Return (x, y) of the center of cell containing provided text 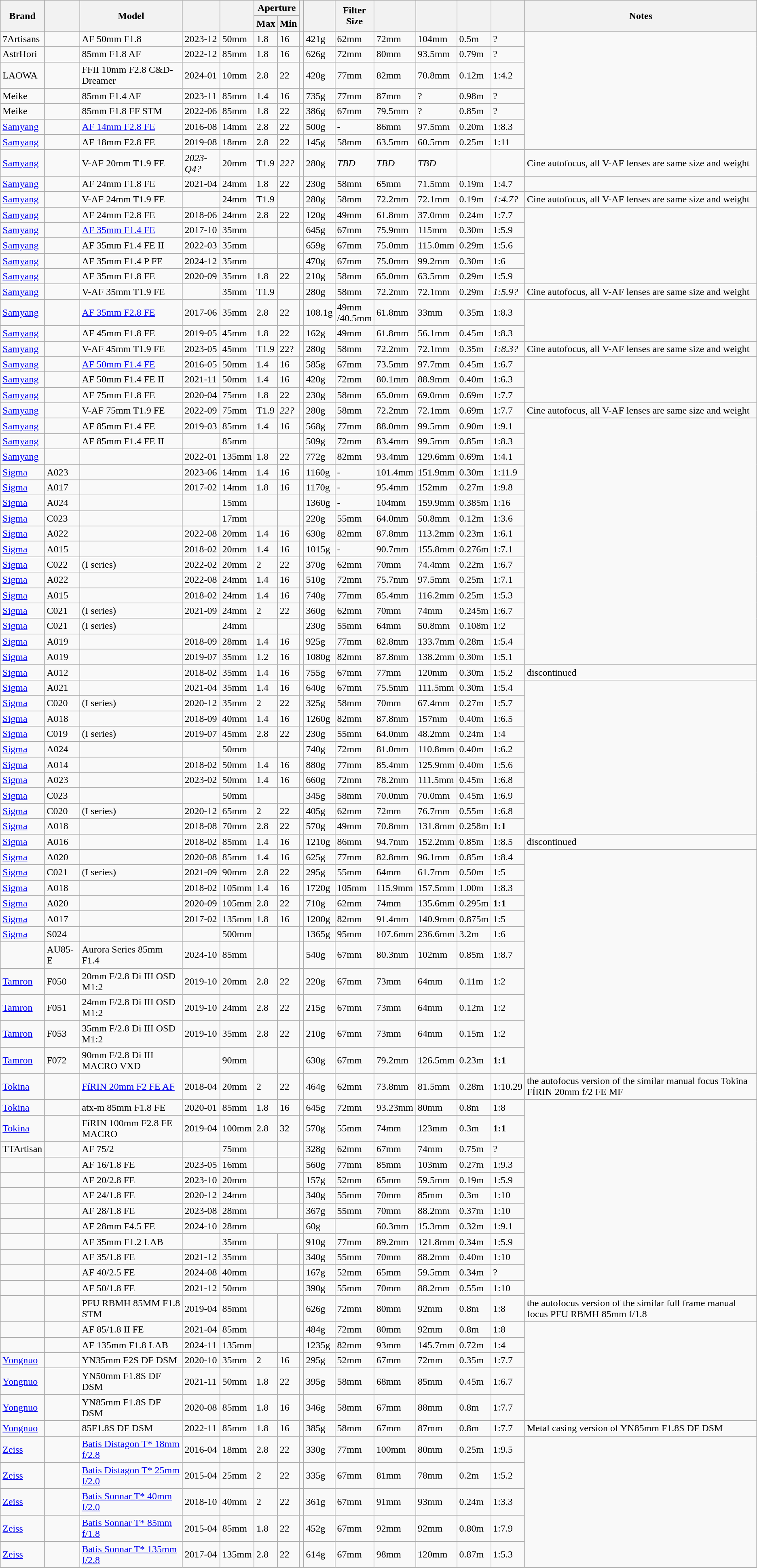
V-AF 24mm T1.9 FE (131, 199)
75.9mm (395, 230)
C019 (62, 734)
1:9.8 (508, 488)
1360g (319, 503)
1:8.3? (508, 349)
A016 (62, 842)
49mm/40.5mm (354, 312)
0.79m (474, 54)
80.3mm (395, 955)
330g (319, 1449)
110.8mm (436, 749)
AF 14mm F2.8 FE (131, 127)
335g (319, 1475)
AF 18mm F2.8 FE (131, 142)
101.4mm (395, 472)
1:8.5 (508, 842)
1:4.1 (508, 456)
FilterSize (354, 16)
484g (319, 1330)
880g (319, 765)
113.2mm (436, 534)
0.98m (474, 96)
1:7.9 (508, 1528)
AF 28mm F4.5 FE (131, 1226)
452g (319, 1528)
2023-12 (201, 39)
95.4mm (395, 488)
2016-05 (201, 364)
152.2mm (436, 842)
Batis Distagon T* 25mm f/2.0 (131, 1475)
83.4mm (395, 441)
FFII 10mm F2.8 C&D-Dreamer (131, 75)
2022-09 (201, 410)
10mm (237, 75)
PFU RBMH 85MM F1.8 STM (131, 1309)
328g (319, 1149)
AF 24/1.8 FE (131, 1195)
F051 (62, 1008)
755g (319, 672)
32 (288, 1128)
81.0mm (395, 749)
145g (319, 142)
16mm (237, 1165)
94.7mm (395, 842)
Aperture (277, 8)
the autofocus version of the similar full frame manual focus PFU RBMH 85mm f/1.8 (641, 1309)
157g (319, 1180)
60.5mm (436, 142)
2024-11 (201, 1345)
660g (319, 780)
1365g (319, 934)
89.2mm (395, 1241)
90.7mm (395, 549)
15mm (237, 503)
1:11 (508, 142)
96.1mm (436, 857)
3.2m (474, 934)
91mm (395, 1502)
A014 (62, 765)
2023-06 (201, 472)
85mm F1.8 FF STM (131, 111)
500g (319, 127)
1:3.3 (508, 1502)
V-AF 20mm T1.9 FE (131, 163)
88.0mm (395, 426)
2023-Q4? (201, 163)
YN35mm F2S DF DSM (131, 1360)
98mm (395, 1555)
2022-01 (201, 456)
88mm (436, 1407)
85mm F1.4 AF (131, 96)
1:8.4 (508, 857)
925g (319, 641)
115mm (436, 230)
AF 85/1.8 II FE (131, 1330)
0.20m (474, 127)
56.1mm (436, 333)
78mm (436, 1475)
772g (319, 456)
345g (319, 796)
81.5mm (436, 1087)
AF 75/2 (131, 1149)
80.1mm (395, 380)
FíRIN 100mm F2.8 FE MACRO (131, 1128)
93.23mm (395, 1108)
152mm (436, 488)
1170g (319, 488)
215g (319, 1008)
AstrHori (23, 54)
386g (319, 111)
390g (319, 1288)
2018-04 (201, 1087)
367g (319, 1211)
500mm (237, 934)
2020-10 (201, 1360)
540g (319, 955)
Notes (641, 16)
1260g (319, 718)
91.4mm (395, 919)
73.8mm (395, 1087)
79.5mm (395, 111)
A021 (62, 687)
2016-04 (201, 1449)
125.9mm (436, 765)
AF 24mm F2.8 FE (131, 215)
Metal casing version of YN85mm F1.8S DF DSM (641, 1428)
F053 (62, 1034)
AF 16/1.8 FE (131, 1165)
A012 (62, 672)
1:8.7 (508, 955)
69.0mm (436, 395)
2020-04 (201, 395)
1200g (319, 919)
2024-01 (201, 75)
F072 (62, 1060)
108.1g (319, 312)
Brand (23, 16)
48.2mm (436, 734)
102mm (436, 955)
1:11.9 (508, 472)
1:5.9? (508, 292)
C022 (62, 564)
97.7mm (436, 364)
2019-05 (201, 333)
7Artisans (23, 39)
AF 35mm F1.4 P FE (131, 261)
421g (319, 39)
126.5mm (436, 1060)
1:6.9 (508, 796)
346g (319, 1407)
74.4mm (436, 564)
90mm F/2.8 Di III MACRO VXD (131, 1060)
385g (319, 1428)
1720g (319, 888)
131.8mm (436, 826)
the autofocus version of the similar manual focus Tokina FÍRIN 20mm f/2 FE MF (641, 1087)
1:9.3 (508, 1165)
325g (319, 703)
V-AF 75mm T1.9 FE (131, 410)
370g (319, 564)
1080g (319, 657)
585g (319, 364)
1:4.7? (508, 199)
2023-11 (201, 96)
Batis Sonnar T* 135mm f/2.8 (131, 1555)
35mm F/2.8 Di III OSD M1:2 (131, 1034)
360g (319, 611)
470g (319, 261)
2022-02 (201, 564)
0.75m (474, 1149)
2023-08 (201, 1211)
1:6.1 (508, 534)
1:6.2 (508, 749)
2017-06 (201, 312)
1:5.7 (508, 703)
155.8mm (436, 549)
735g (319, 96)
0.258m (474, 826)
2022-12 (201, 54)
1160g (319, 472)
AF 35mm F1.4 FE II (131, 246)
625g (319, 857)
0.87m (474, 1555)
405g (319, 811)
93.4mm (395, 456)
0.15m (474, 1034)
95mm (354, 934)
510g (319, 580)
AF 28/1.8 FE (131, 1211)
YN85mm F1.8S DF DSM (131, 1407)
1:5.1 (508, 657)
60.3mm (395, 1226)
61.7mm (436, 872)
0.80m (474, 1528)
910g (319, 1241)
AF 20/2.8 FE (131, 1180)
0.11m (474, 981)
2018-08 (201, 826)
AF 50mm F1.4 FE (131, 364)
1.00m (474, 888)
0.875m (474, 919)
71.5mm (436, 184)
S024 (62, 934)
138.2mm (436, 657)
116.2mm (436, 595)
88.9mm (436, 380)
568g (319, 426)
115.0mm (436, 246)
33mm (436, 312)
361g (319, 1502)
0.90m (474, 426)
1.2 (266, 657)
Batis Sonnar T* 40mm f/2.0 (131, 1502)
FíRIN 20mm F2 FE AF (131, 1087)
123mm (436, 1128)
F050 (62, 981)
AF 35mm F1.4 FE (131, 230)
V-AF 45mm T1.9 FE (131, 349)
2018-10 (201, 1502)
78.2mm (395, 780)
1235g (319, 1345)
115.9mm (395, 888)
AF 45mm F1.8 FE (131, 333)
0.108m (474, 626)
2022-06 (201, 111)
157mm (436, 718)
107.6mm (395, 934)
15.3mm (436, 1226)
85mm F1.8 AF (131, 54)
133.7mm (436, 641)
103mm (436, 1165)
AF 85mm F1.4 FE II (131, 441)
2019-08 (201, 142)
159.9mm (436, 503)
1:4.2 (508, 75)
560g (319, 1165)
1:6.5 (508, 718)
135.6mm (436, 903)
atx-m 85mm F1.8 FE (131, 1108)
121.8mm (436, 1241)
AF 35mm F2.8 FE (131, 312)
2024-08 (201, 1272)
24mm F/2.8 Di III OSD M1:2 (131, 1008)
99.2mm (436, 261)
Batis Sonnar T* 85mm f/1.8 (131, 1528)
236.6mm (436, 934)
17mm (237, 518)
1015g (319, 549)
0.295m (474, 903)
67.4mm (436, 703)
60g (319, 1226)
Min (288, 23)
AF 135mm F1.8 LAB (131, 1345)
0.2m (474, 1475)
395g (319, 1381)
151.9mm (436, 472)
AF 40/2.5 FE (131, 1272)
0.245m (474, 611)
0.385m (474, 503)
85F1.8S DF DSM (131, 1428)
79.2mm (395, 1060)
Aurora Series 85mm F1.4 (131, 955)
0.50m (474, 872)
2023-10 (201, 1180)
2023-02 (201, 780)
1:16 (508, 503)
93.5mm (436, 54)
1:9.5 (508, 1449)
2020-01 (201, 1108)
710g (319, 903)
162g (319, 333)
0.22m (474, 564)
2017-10 (201, 230)
LAOWA (23, 75)
0.32m (474, 1226)
0.72m (474, 1345)
464g (319, 1087)
25mm (237, 1475)
AF 85mm F1.4 FE (131, 426)
2016-08 (201, 127)
1:3.6 (508, 518)
81mm (395, 1475)
640g (319, 687)
73.5mm (395, 364)
167g (319, 1272)
TTArtisan (23, 1149)
1210g (319, 842)
AF 35mm F1.8 FE (131, 276)
Model (131, 16)
2017-04 (201, 1555)
614g (319, 1555)
AF 50mm F1.8 (131, 39)
157.5mm (436, 888)
129.6mm (436, 456)
0.5m (474, 39)
68mm (395, 1381)
0.276m (474, 549)
AU85-E (62, 955)
1:6.3 (508, 380)
Batis Distagon T* 18mm f/2.8 (131, 1449)
AF 50mm F1.4 FE II (131, 380)
YN50mm F1.8S DF DSM (131, 1381)
AF 50/1.8 FE (131, 1288)
1:10.29 (508, 1087)
2024-12 (201, 261)
2019-03 (201, 426)
20mm F/2.8 Di III OSD M1:2 (131, 981)
AF 35/1.8 FE (131, 1257)
120g (319, 215)
145.7mm (436, 1345)
0.37m (474, 1211)
AF 35mm F1.2 LAB (131, 1241)
AF 75mm F1.8 FE (131, 395)
37.0mm (436, 215)
75.7mm (395, 580)
V-AF 35mm T1.9 FE (131, 292)
76.7mm (436, 811)
Max (266, 23)
2018-06 (201, 215)
659g (319, 246)
2022-11 (201, 1428)
509g (319, 441)
AF 24mm F1.8 FE (131, 184)
1:4.7 (508, 184)
2022-03 (201, 246)
75.5mm (395, 687)
140.9mm (436, 919)
